Determine the (x, y) coordinate at the center of the cell enclosing the given text.  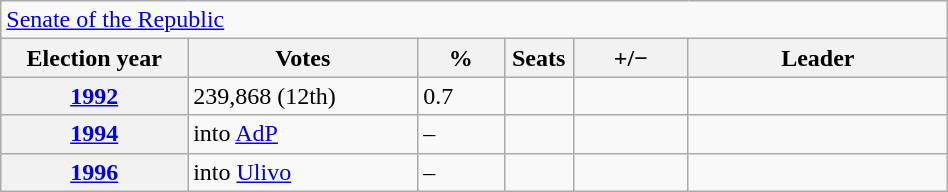
Election year (94, 58)
1996 (94, 172)
1992 (94, 96)
into Ulivo (303, 172)
Seats (538, 58)
into AdP (303, 134)
% (461, 58)
Senate of the Republic (474, 20)
Leader (818, 58)
0.7 (461, 96)
Votes (303, 58)
239,868 (12th) (303, 96)
+/− (630, 58)
1994 (94, 134)
